Output the [X, Y] coordinate of the center of the cell containing the given text.  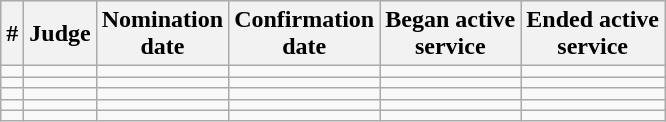
# [12, 34]
Ended activeservice [593, 34]
Began activeservice [450, 34]
Confirmationdate [304, 34]
Judge [60, 34]
Nominationdate [162, 34]
